Capture the cell that displays the provided text and extract its (x, y) central coordinate. 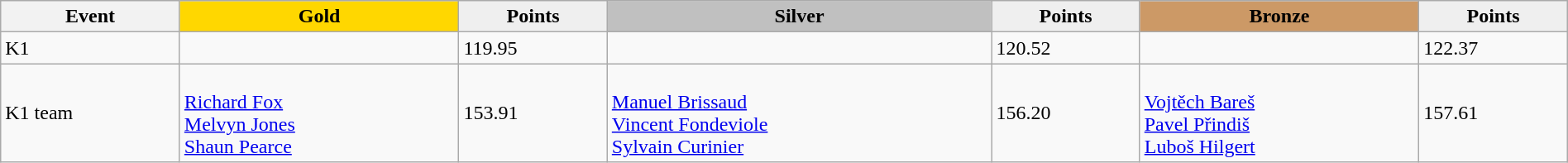
153.91 (533, 113)
Vojtěch BarešPavel PřindišLuboš Hilgert (1279, 113)
Bronze (1279, 17)
157.61 (1494, 113)
K1 (91, 48)
Manuel BrissaudVincent FondevioleSylvain Curinier (799, 113)
119.95 (533, 48)
Event (91, 17)
156.20 (1065, 113)
Silver (799, 17)
Gold (319, 17)
120.52 (1065, 48)
122.37 (1494, 48)
Richard FoxMelvyn JonesShaun Pearce (319, 113)
K1 team (91, 113)
